Return [x, y] of the center of cell containing provided text 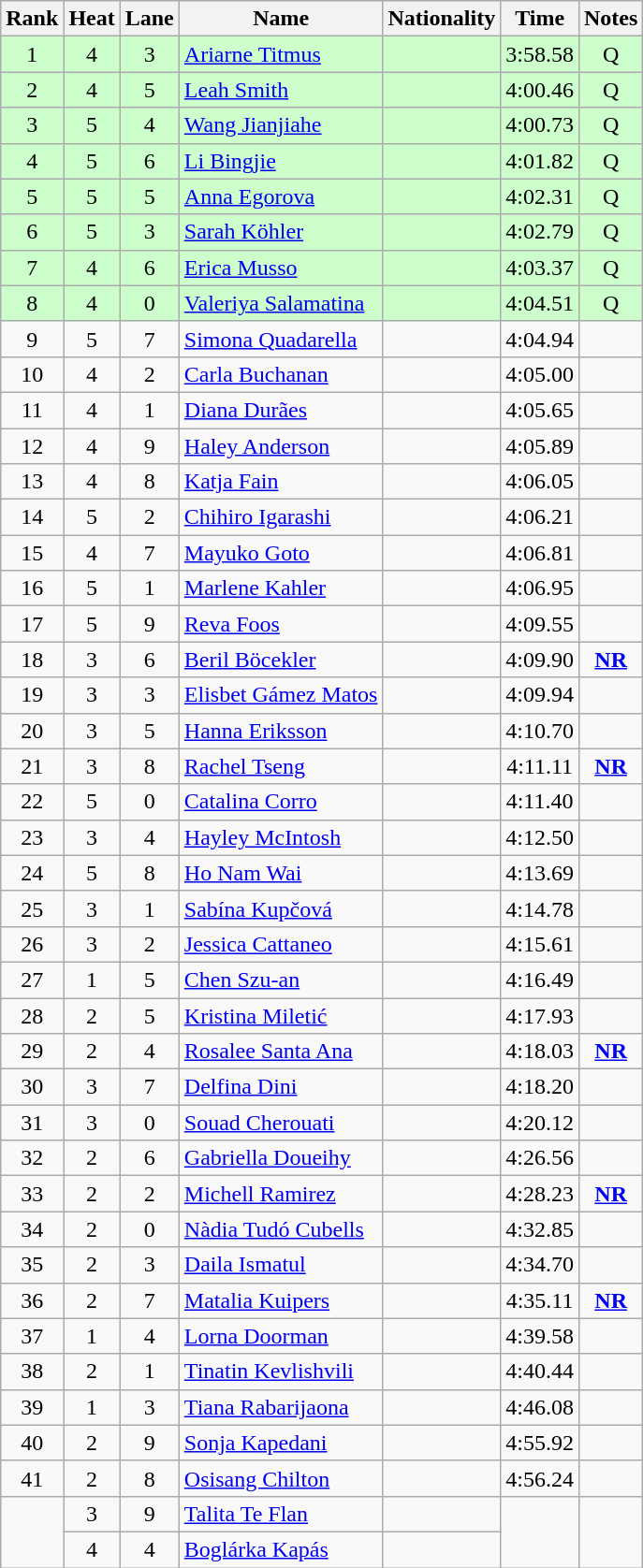
4:11.11 [540, 766]
4:18.03 [540, 1052]
4:16.49 [540, 980]
Katja Fain [281, 482]
34 [32, 1229]
4:55.92 [540, 1443]
4:02.79 [540, 232]
4:34.70 [540, 1265]
11 [32, 410]
4:04.94 [540, 339]
30 [32, 1087]
4:35.11 [540, 1300]
22 [32, 802]
14 [32, 517]
Lorna Doorman [281, 1336]
Ho Nam Wai [281, 873]
23 [32, 837]
4:04.51 [540, 303]
Heat [92, 19]
4:06.21 [540, 517]
Nàdia Tudó Cubells [281, 1229]
4:05.89 [540, 446]
38 [32, 1372]
Anna Egorova [281, 196]
20 [32, 731]
4:05.65 [540, 410]
Notes [610, 19]
Rosalee Santa Ana [281, 1052]
Sabína Kupčová [281, 908]
4:20.12 [540, 1123]
37 [32, 1336]
13 [32, 482]
Delfina Dini [281, 1087]
31 [32, 1123]
39 [32, 1407]
18 [32, 660]
Nationality [442, 19]
Daila Ismatul [281, 1265]
4:06.05 [540, 482]
Simona Quadarella [281, 339]
4:26.56 [540, 1158]
10 [32, 374]
4:39.58 [540, 1336]
26 [32, 944]
36 [32, 1300]
4:13.69 [540, 873]
Valeriya Salamatina [281, 303]
41 [32, 1478]
Gabriella Doueihy [281, 1158]
Erica Musso [281, 268]
4:06.95 [540, 588]
4:03.37 [540, 268]
Mayuko Goto [281, 553]
15 [32, 553]
Hanna Eriksson [281, 731]
4:15.61 [540, 944]
Tinatin Kevlishvili [281, 1372]
12 [32, 446]
4:00.46 [540, 90]
16 [32, 588]
Leah Smith [281, 90]
4:18.20 [540, 1087]
21 [32, 766]
Name [281, 19]
4:09.94 [540, 695]
4:05.00 [540, 374]
4:10.70 [540, 731]
Rachel Tseng [281, 766]
4:56.24 [540, 1478]
Ariarne Titmus [281, 54]
40 [32, 1443]
4:00.73 [540, 125]
4:12.50 [540, 837]
Lane [150, 19]
Souad Cherouati [281, 1123]
33 [32, 1194]
4:32.85 [540, 1229]
4:09.90 [540, 660]
Li Bingjie [281, 161]
4:17.93 [540, 1015]
32 [32, 1158]
Chen Szu-an [281, 980]
4:14.78 [540, 908]
28 [32, 1015]
24 [32, 873]
Catalina Corro [281, 802]
Haley Anderson [281, 446]
4:02.31 [540, 196]
Kristina Miletić [281, 1015]
25 [32, 908]
Matalia Kuipers [281, 1300]
Michell Ramirez [281, 1194]
Carla Buchanan [281, 374]
Tiana Rabarijaona [281, 1407]
Sonja Kapedani [281, 1443]
Beril Böcekler [281, 660]
Time [540, 19]
19 [32, 695]
4:40.44 [540, 1372]
Hayley McIntosh [281, 837]
Sarah Köhler [281, 232]
4:28.23 [540, 1194]
35 [32, 1265]
Rank [32, 19]
4:46.08 [540, 1407]
Elisbet Gámez Matos [281, 695]
4:09.55 [540, 624]
Osisang Chilton [281, 1478]
Reva Foos [281, 624]
Talita Te Flan [281, 1514]
Jessica Cattaneo [281, 944]
Boglárka Kapás [281, 1549]
29 [32, 1052]
Diana Durães [281, 410]
4:06.81 [540, 553]
Chihiro Igarashi [281, 517]
Marlene Kahler [281, 588]
27 [32, 980]
3:58.58 [540, 54]
4:11.40 [540, 802]
Wang Jianjiahe [281, 125]
4:01.82 [540, 161]
17 [32, 624]
